Return the [x, y] coordinate for the center point of the cell that contains the specified text.  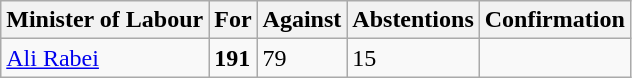
Abstentions [413, 20]
191 [233, 58]
15 [413, 58]
Ali Rabei [105, 58]
79 [302, 58]
Confirmation [554, 20]
For [233, 20]
Against [302, 20]
Minister of Labour [105, 20]
